Find where the given text appears and provide that cell's center as [X, Y] coordinate. 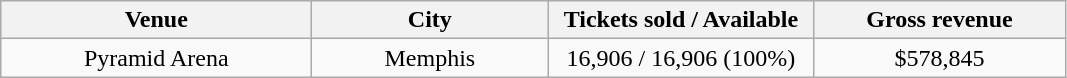
$578,845 [940, 58]
Tickets sold / Available [681, 20]
Pyramid Arena [156, 58]
City [430, 20]
Venue [156, 20]
Gross revenue [940, 20]
Memphis [430, 58]
16,906 / 16,906 (100%) [681, 58]
